Detect which cell encompasses the target text, then output its (x, y) center coordinate. 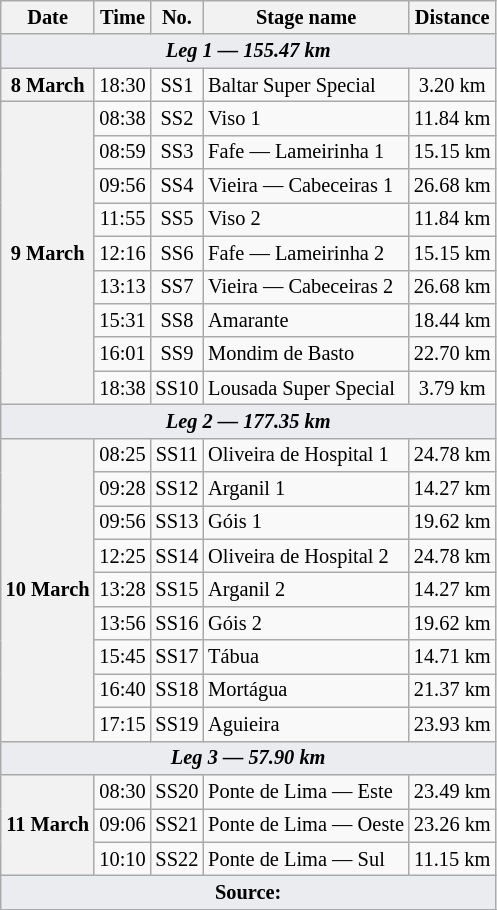
08:38 (122, 118)
10:10 (122, 859)
SS7 (178, 287)
Fafe — Lameirinha 2 (306, 253)
Aguieira (306, 724)
SS16 (178, 623)
13:56 (122, 623)
Vieira — Cabeceiras 1 (306, 186)
Ponte de Lima — Oeste (306, 825)
Leg 3 — 57.90 km (248, 758)
Amarante (306, 320)
SS19 (178, 724)
12:25 (122, 556)
14.71 km (452, 657)
12:16 (122, 253)
13:13 (122, 287)
SS3 (178, 152)
08:59 (122, 152)
08:30 (122, 791)
SS5 (178, 219)
SS8 (178, 320)
11:55 (122, 219)
23.49 km (452, 791)
16:01 (122, 354)
Viso 1 (306, 118)
Leg 1 — 155.47 km (248, 51)
Lousada Super Special (306, 388)
10 March (48, 590)
Ponte de Lima — Este (306, 791)
8 March (48, 85)
Baltar Super Special (306, 85)
13:28 (122, 589)
SS17 (178, 657)
Time (122, 17)
Arganil 1 (306, 489)
9 March (48, 252)
Mortágua (306, 690)
Arganil 2 (306, 589)
3.79 km (452, 388)
18:30 (122, 85)
SS20 (178, 791)
No. (178, 17)
Oliveira de Hospital 1 (306, 455)
18.44 km (452, 320)
SS1 (178, 85)
Góis 1 (306, 522)
18:38 (122, 388)
Góis 2 (306, 623)
SS13 (178, 522)
Distance (452, 17)
Vieira — Cabeceiras 2 (306, 287)
09:06 (122, 825)
11.15 km (452, 859)
SS21 (178, 825)
SS10 (178, 388)
SS6 (178, 253)
15:45 (122, 657)
SS15 (178, 589)
Ponte de Lima — Sul (306, 859)
23.26 km (452, 825)
15:31 (122, 320)
SS9 (178, 354)
17:15 (122, 724)
Stage name (306, 17)
SS4 (178, 186)
21.37 km (452, 690)
16:40 (122, 690)
08:25 (122, 455)
Source: (248, 892)
SS18 (178, 690)
SS22 (178, 859)
SS2 (178, 118)
22.70 km (452, 354)
Oliveira de Hospital 2 (306, 556)
SS11 (178, 455)
11 March (48, 824)
09:28 (122, 489)
Fafe — Lameirinha 1 (306, 152)
Tábua (306, 657)
Leg 2 — 177.35 km (248, 421)
Date (48, 17)
23.93 km (452, 724)
SS12 (178, 489)
3.20 km (452, 85)
SS14 (178, 556)
Viso 2 (306, 219)
Mondim de Basto (306, 354)
